Return [x, y] of the center of cell containing provided text 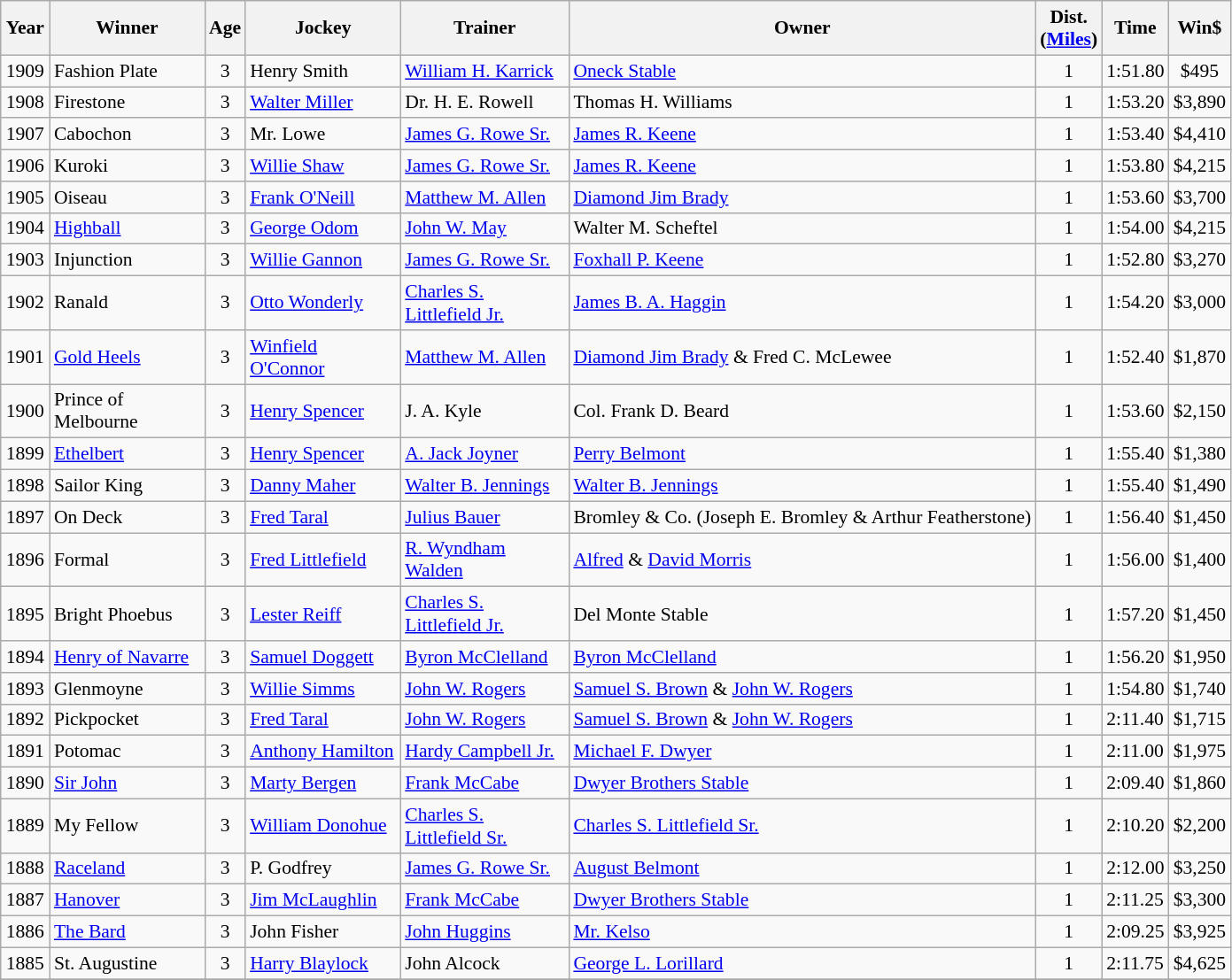
Henry of Navarre [128, 657]
Jockey [322, 28]
1887 [25, 900]
2:10.20 [1135, 825]
1:56.00 [1135, 559]
1:51.80 [1135, 71]
William H. Karrick [484, 71]
Bright Phoebus [128, 614]
Time [1135, 28]
1904 [25, 228]
James B. A. Haggin [802, 303]
Willie Shaw [322, 166]
Bromley & Co. (Joseph E. Bromley & Arthur Featherstone) [802, 517]
Prince of Melbourne [128, 411]
1:53.80 [1135, 166]
Danny Maher [322, 486]
Samuel Doggett [322, 657]
George Odom [322, 228]
Kuroki [128, 166]
$3,890 [1199, 103]
Del Monte Stable [802, 614]
$3,700 [1199, 197]
Mr. Kelso [802, 932]
Formal [128, 559]
1899 [25, 454]
1:57.20 [1135, 614]
Raceland [128, 868]
$2,150 [1199, 411]
On Deck [128, 517]
Gold Heels [128, 358]
John Alcock [484, 963]
2:12.00 [1135, 868]
Winner [128, 28]
1:53.20 [1135, 103]
Glenmoyne [128, 689]
The Bard [128, 932]
1889 [25, 825]
1:52.80 [1135, 260]
1898 [25, 486]
Willie Gannon [322, 260]
Henry Smith [322, 71]
1908 [25, 103]
Pickpocket [128, 720]
1:56.20 [1135, 657]
George L. Lorillard [802, 963]
Highball [128, 228]
1890 [25, 783]
Diamond Jim Brady [802, 197]
$495 [1199, 71]
$1,870 [1199, 358]
Frank O'Neill [322, 197]
John Huggins [484, 932]
1903 [25, 260]
$4,410 [1199, 135]
Cabochon [128, 135]
J. A. Kyle [484, 411]
1:54.00 [1135, 228]
Sir John [128, 783]
Sailor King [128, 486]
1901 [25, 358]
Julius Bauer [484, 517]
1886 [25, 932]
A. Jack Joyner [484, 454]
1897 [25, 517]
1:56.40 [1135, 517]
William Donohue [322, 825]
2:11.00 [1135, 752]
John Fisher [322, 932]
2:11.25 [1135, 900]
Oiseau [128, 197]
2:11.75 [1135, 963]
Ranald [128, 303]
1885 [25, 963]
1900 [25, 411]
$3,250 [1199, 868]
Fred Littlefield [322, 559]
$1,975 [1199, 752]
1902 [25, 303]
Oneck Stable [802, 71]
1888 [25, 868]
Walter Miller [322, 103]
Lester Reiff [322, 614]
2:09.40 [1135, 783]
St. Augustine [128, 963]
Thomas H. Williams [802, 103]
2:11.40 [1135, 720]
$1,380 [1199, 454]
$4,625 [1199, 963]
1:53.40 [1135, 135]
Injunction [128, 260]
Trainer [484, 28]
Michael F. Dwyer [802, 752]
Hanover [128, 900]
1:54.20 [1135, 303]
Harry Blaylock [322, 963]
Firestone [128, 103]
Walter M. Scheftel [802, 228]
Fashion Plate [128, 71]
Potomac [128, 752]
Anthony Hamilton [322, 752]
R. Wyndham Walden [484, 559]
$3,270 [1199, 260]
$1,715 [1199, 720]
Dist. (Miles) [1068, 28]
1896 [25, 559]
1893 [25, 689]
1891 [25, 752]
Perry Belmont [802, 454]
Ethelbert [128, 454]
Jim McLaughlin [322, 900]
1907 [25, 135]
John W. May [484, 228]
$2,200 [1199, 825]
Mr. Lowe [322, 135]
1892 [25, 720]
Alfred & David Morris [802, 559]
Dr. H. E. Rowell [484, 103]
My Fellow [128, 825]
Otto Wonderly [322, 303]
Win$ [1199, 28]
1906 [25, 166]
$1,740 [1199, 689]
Marty Bergen [322, 783]
1:54.80 [1135, 689]
1905 [25, 197]
1895 [25, 614]
$3,300 [1199, 900]
$1,400 [1199, 559]
Age [225, 28]
Winfield O'Connor [322, 358]
Col. Frank D. Beard [802, 411]
Hardy Campbell Jr. [484, 752]
$1,860 [1199, 783]
$1,950 [1199, 657]
$3,925 [1199, 932]
August Belmont [802, 868]
Diamond Jim Brady & Fred C. McLewee [802, 358]
Year [25, 28]
1894 [25, 657]
$3,000 [1199, 303]
P. Godfrey [322, 868]
Owner [802, 28]
1:52.40 [1135, 358]
$1,490 [1199, 486]
2:09.25 [1135, 932]
Willie Simms [322, 689]
Foxhall P. Keene [802, 260]
1909 [25, 71]
